Extract the [X, Y] coordinate from the center of the cell holding the provided text.  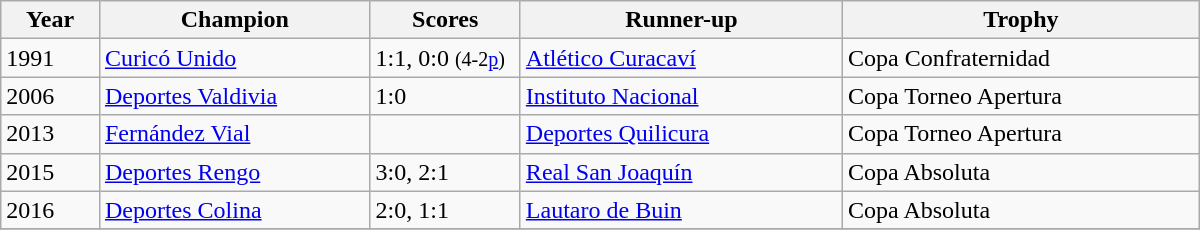
2006 [50, 96]
Copa Confraternidad [1022, 58]
2015 [50, 172]
2016 [50, 210]
Deportes Colina [234, 210]
Champion [234, 20]
1:0 [445, 96]
Fernández Vial [234, 134]
Deportes Rengo [234, 172]
2013 [50, 134]
3:0, 2:1 [445, 172]
1991 [50, 58]
Deportes Valdivia [234, 96]
Trophy [1022, 20]
Instituto Nacional [681, 96]
Runner-up [681, 20]
Atlético Curacaví [681, 58]
Scores [445, 20]
Lautaro de Buin [681, 210]
Real San Joaquín [681, 172]
Curicó Unido [234, 58]
Year [50, 20]
2:0, 1:1 [445, 210]
Deportes Quilicura [681, 134]
1:1, 0:0 (4-2p) [445, 58]
